Return (x, y) of the center of cell containing provided text 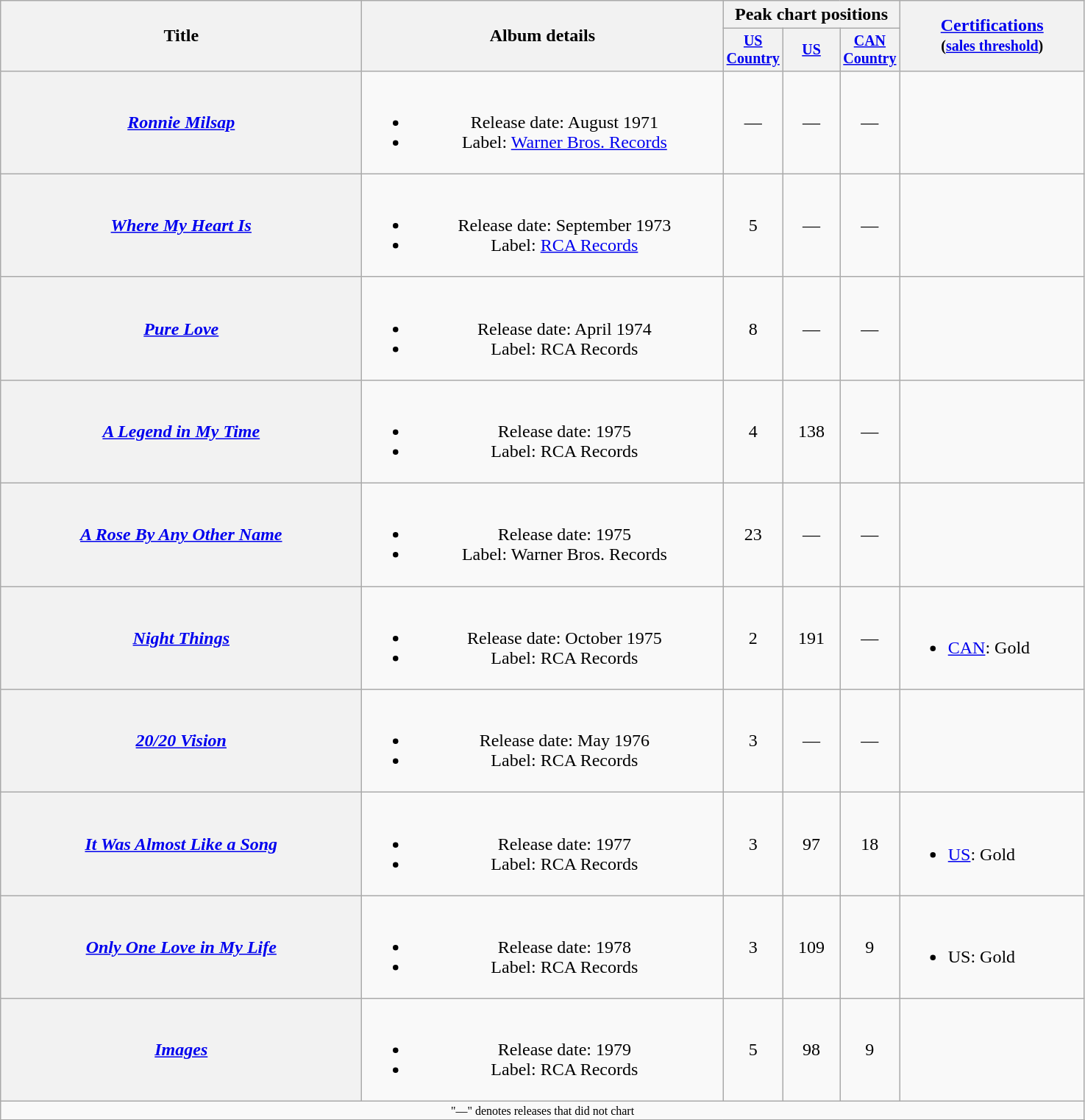
Release date: 1975Label: Warner Bros. Records (543, 535)
8 (753, 328)
Certifications(sales threshold) (992, 36)
Release date: May 1976Label: RCA Records (543, 741)
98 (812, 1050)
A Rose By Any Other Name (181, 535)
2 (753, 638)
It Was Almost Like a Song (181, 844)
97 (812, 844)
Release date: 1978Label: RCA Records (543, 947)
Release date: August 1971Label: Warner Bros. Records (543, 122)
109 (812, 947)
18 (870, 844)
Pure Love (181, 328)
23 (753, 535)
Release date: 1977Label: RCA Records (543, 844)
CAN Country (870, 50)
Release date: September 1973Label: RCA Records (543, 225)
Title (181, 36)
A Legend in My Time (181, 431)
Night Things (181, 638)
Ronnie Milsap (181, 122)
Album details (543, 36)
US (812, 50)
Images (181, 1050)
Release date: 1975Label: RCA Records (543, 431)
US Country (753, 50)
Release date: April 1974Label: RCA Records (543, 328)
20/20 Vision (181, 741)
138 (812, 431)
4 (753, 431)
Release date: 1979Label: RCA Records (543, 1050)
CAN: Gold (992, 638)
"—" denotes releases that did not chart (543, 1110)
Peak chart positions (811, 15)
191 (812, 638)
Only One Love in My Life (181, 947)
Where My Heart Is (181, 225)
Release date: October 1975Label: RCA Records (543, 638)
